From the cell containing the given text, extract its center point as [X, Y] coordinate. 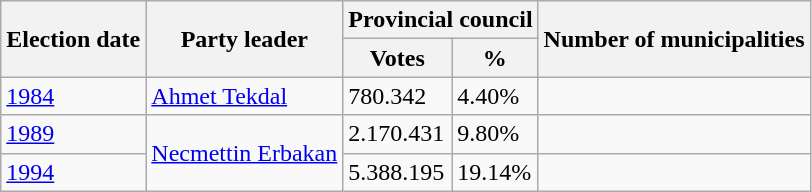
1984 [74, 96]
19.14% [495, 172]
780.342 [398, 96]
1989 [74, 134]
Votes [398, 58]
9.80% [495, 134]
% [495, 58]
Ahmet Tekdal [244, 96]
Party leader [244, 39]
4.40% [495, 96]
Number of municipalities [674, 39]
2.170.431 [398, 134]
Provincial council [440, 20]
1994 [74, 172]
Election date [74, 39]
5.388.195 [398, 172]
Necmettin Erbakan [244, 153]
